From the cell containing the given text, extract its center point as (x, y) coordinate. 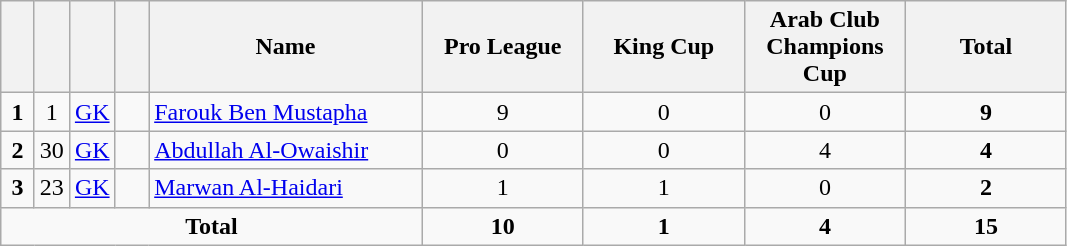
Pro League (502, 47)
Farouk Ben Mustapha (286, 112)
15 (986, 226)
10 (502, 226)
23 (52, 188)
Name (286, 47)
Arab Club Champions Cup (824, 47)
3 (18, 188)
King Cup (664, 47)
Abdullah Al-Owaishir (286, 150)
30 (52, 150)
Marwan Al-Haidari (286, 188)
